Locate the cell with the specified text and output its [X, Y] center coordinate. 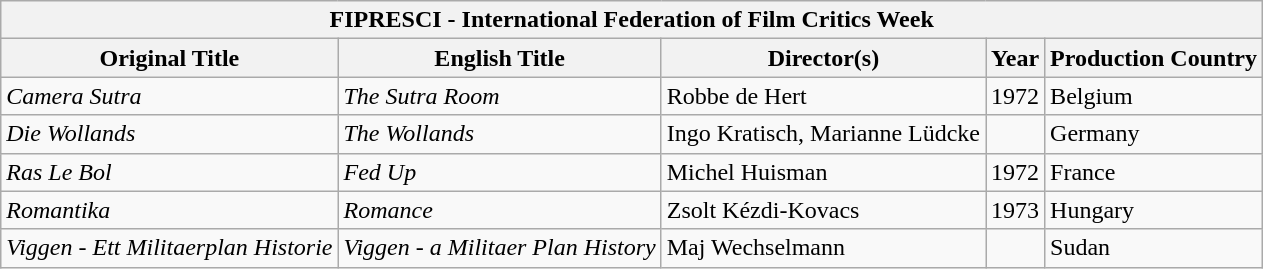
Year [1016, 58]
France [1154, 172]
Zsolt Kézdi-Kovacs [823, 210]
Michel Huisman [823, 172]
Fed Up [500, 172]
Viggen - a Militaer Plan History [500, 248]
Germany [1154, 134]
Ras Le Bol [170, 172]
Die Wollands [170, 134]
Production Country [1154, 58]
Director(s) [823, 58]
1973 [1016, 210]
Ingo Kratisch, Marianne Lüdcke [823, 134]
Sudan [1154, 248]
Romantika [170, 210]
FIPRESCI - International Federation of Film Critics Week [632, 20]
The Wollands [500, 134]
Viggen - Ett Militaerplan Historie [170, 248]
Maj Wechselmann [823, 248]
English Title [500, 58]
Original Title [170, 58]
Romance [500, 210]
Hungary [1154, 210]
Camera Sutra [170, 96]
Robbe de Hert [823, 96]
Belgium [1154, 96]
The Sutra Room [500, 96]
